Extract the [x, y] coordinate from the center of the cell holding the provided text.  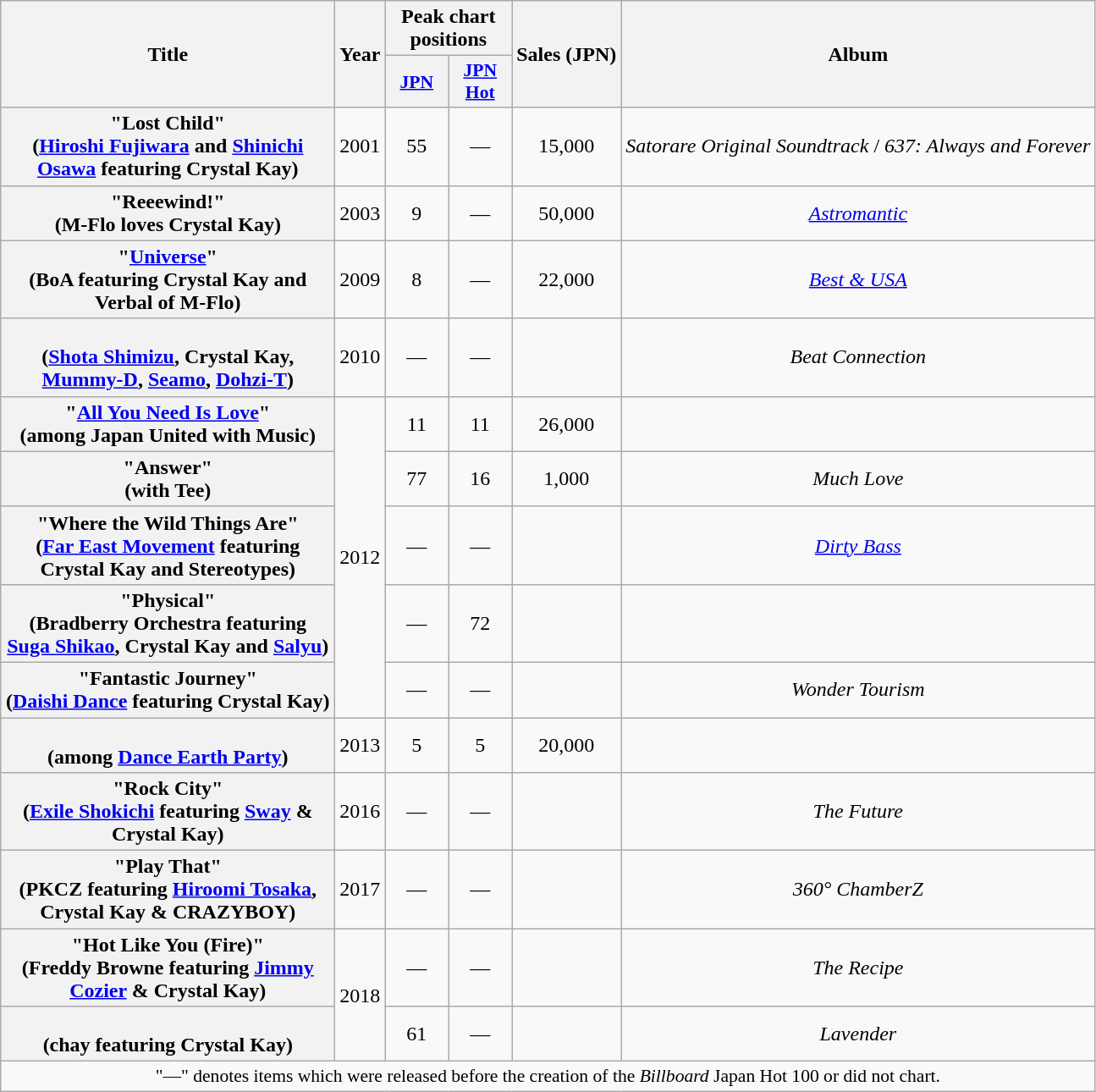
"Reeewind!"(M-Flo loves Crystal Kay) [168, 213]
16 [481, 479]
2001 [361, 146]
72 [481, 623]
Year [361, 54]
JPN [416, 81]
360° ChamberZ [858, 890]
15,000 [567, 146]
Astromantic [858, 213]
2013 [361, 745]
Album [858, 54]
77 [416, 479]
1,000 [567, 479]
50,000 [567, 213]
"Play That"(PKCZ featuring Hiroomi Tosaka, Crystal Kay & CRAZYBOY) [168, 890]
Much Love [858, 479]
(among Dance Earth Party) [168, 745]
Wonder Tourism [858, 689]
"Rock City"(Exile Shokichi featuring Sway & Crystal Kay) [168, 812]
Dirty Bass [858, 545]
"—" denotes items which were released before the creation of the Billboard Japan Hot 100 or did not chart. [548, 1077]
55 [416, 146]
Beat Connection [858, 357]
"Universe"(BoA featuring Crystal Kay and Verbal of M-Flo) [168, 279]
Best & USA [858, 279]
2003 [361, 213]
61 [416, 1034]
Lavender [858, 1034]
22,000 [567, 279]
"Lost Child"(Hiroshi Fujiwara and Shinichi Osawa featuring Crystal Kay) [168, 146]
2012 [361, 557]
26,000 [567, 423]
2010 [361, 357]
The Recipe [858, 968]
(Shota Shimizu, Crystal Kay, Mummy-D, Seamo, Dohzi-T) [168, 357]
"All You Need Is Love"(among Japan United with Music) [168, 423]
"Where the Wild Things Are"(Far East Movement featuring Crystal Kay and Stereotypes) [168, 545]
The Future [858, 812]
Satorare Original Soundtrack / 637: Always and Forever [858, 146]
"Fantastic Journey"(Daishi Dance featuring Crystal Kay) [168, 689]
9 [416, 213]
20,000 [567, 745]
2009 [361, 279]
"Physical"(Bradberry Orchestra featuring Suga Shikao, Crystal Kay and Salyu) [168, 623]
8 [416, 279]
2018 [361, 995]
"Answer"(with Tee) [168, 479]
Title [168, 54]
(chay featuring Crystal Kay) [168, 1034]
2017 [361, 890]
Peak chart positions [449, 29]
"Hot Like You (Fire)"(Freddy Browne featuring Jimmy Cozier & Crystal Kay) [168, 968]
2016 [361, 812]
JPN Hot [481, 81]
Sales (JPN) [567, 54]
